Identify which cell holds the provided text, then report its [x, y] central coordinate. 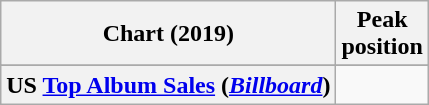
Peakposition [382, 34]
Chart (2019) [168, 34]
US Top Album Sales (Billboard) [168, 85]
